For the text-containing cell, return its midpoint in [X, Y] coordinate format. 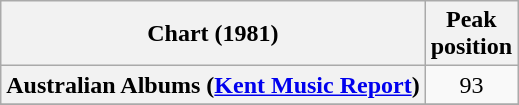
93 [471, 85]
Australian Albums (Kent Music Report) [213, 85]
Peakposition [471, 34]
Chart (1981) [213, 34]
